Find where the given text appears and provide that cell's center as [x, y] coordinate. 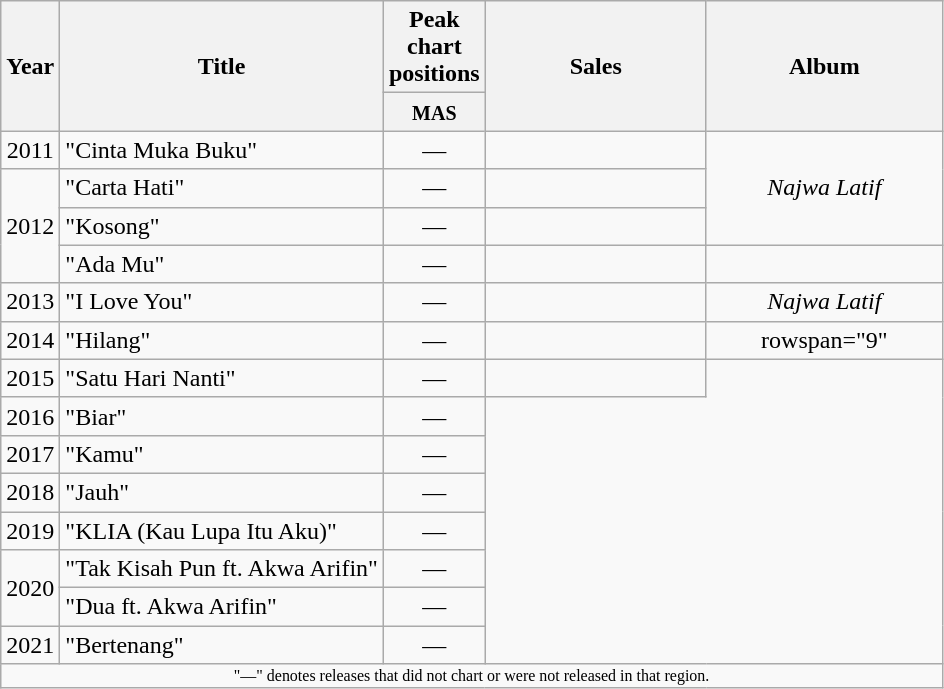
"I Love You" [222, 302]
"Kamu" [222, 454]
2013 [30, 302]
MAS [434, 112]
Sales [596, 66]
2015 [30, 378]
"Dua ft. Akwa Arifin" [222, 607]
"Biar" [222, 416]
"Hilang" [222, 340]
rowspan="9" [824, 340]
2014 [30, 340]
2016 [30, 416]
"KLIA (Kau Lupa Itu Aku)" [222, 531]
"Ada Mu" [222, 264]
Album [824, 66]
2012 [30, 226]
"Jauh" [222, 492]
2017 [30, 454]
"Kosong" [222, 226]
Year [30, 66]
"Carta Hati" [222, 188]
Title [222, 66]
"Cinta Muka Buku" [222, 150]
"Tak Kisah Pun ft. Akwa Arifin" [222, 569]
Peak chart positions [434, 47]
"Bertenang" [222, 645]
2018 [30, 492]
2020 [30, 588]
2011 [30, 150]
2019 [30, 531]
2021 [30, 645]
"Satu Hari Nanti" [222, 378]
"—" denotes releases that did not chart or were not released in that region. [472, 676]
